Locate the cell with the specified text and output its [X, Y] center coordinate. 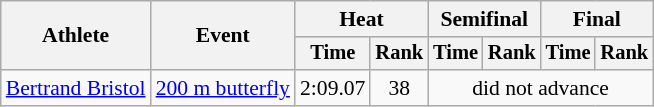
did not advance [540, 88]
Semifinal [484, 19]
38 [399, 88]
Bertrand Bristol [76, 88]
200 m butterfly [223, 88]
Athlete [76, 36]
Event [223, 36]
Final [597, 19]
2:09.07 [332, 88]
Heat [362, 19]
